From the cell containing the given text, extract its center point as (X, Y) coordinate. 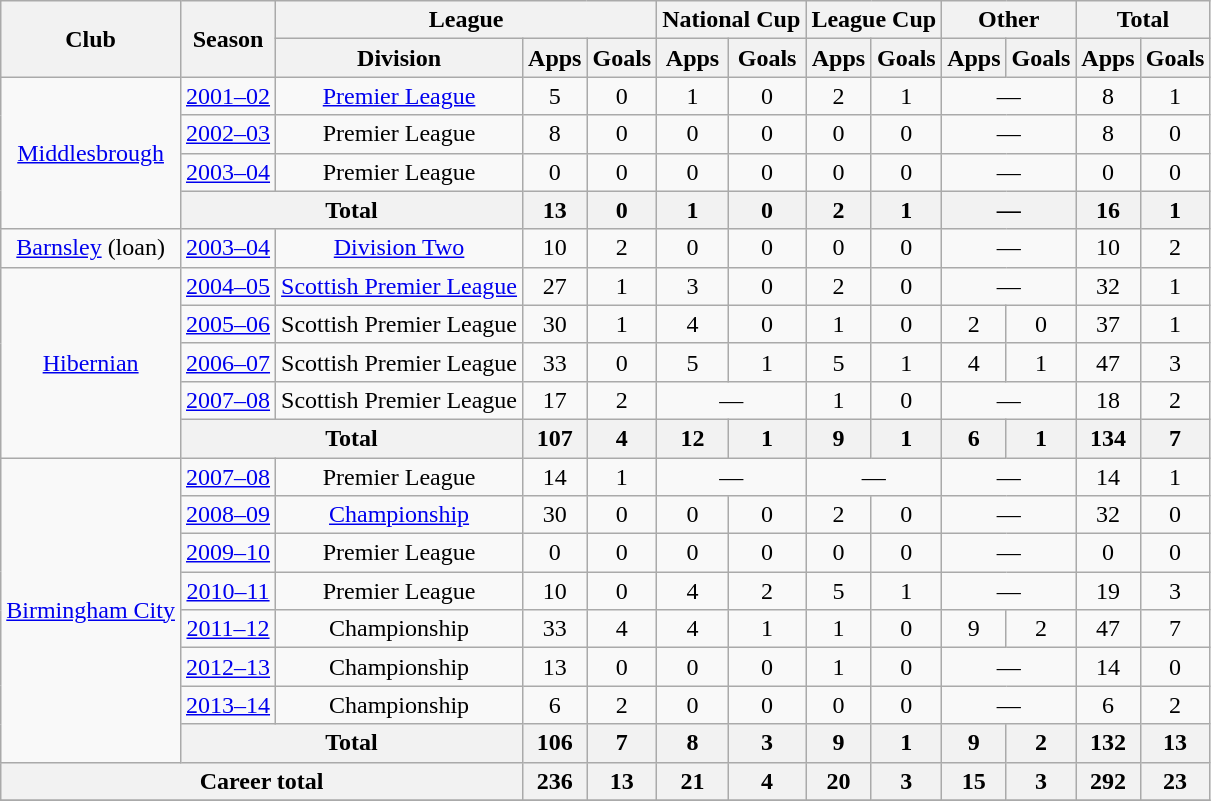
Season (228, 39)
2005–06 (228, 324)
2010–11 (228, 591)
2013–14 (228, 705)
Middlesbrough (91, 153)
Hibernian (91, 362)
2004–05 (228, 286)
19 (1108, 591)
12 (693, 438)
15 (974, 781)
Other (1009, 20)
Division (400, 58)
20 (838, 781)
132 (1108, 743)
League (466, 20)
134 (1108, 438)
2009–10 (228, 553)
2012–13 (228, 667)
Birmingham City (91, 610)
106 (555, 743)
2002–03 (228, 134)
2006–07 (228, 362)
18 (1108, 400)
National Cup (732, 20)
292 (1108, 781)
23 (1175, 781)
17 (555, 400)
107 (555, 438)
21 (693, 781)
16 (1108, 210)
Barnsley (loan) (91, 248)
Club (91, 39)
2011–12 (228, 629)
2008–09 (228, 515)
League Cup (874, 20)
Career total (262, 781)
Division Two (400, 248)
2001–02 (228, 96)
236 (555, 781)
37 (1108, 324)
27 (555, 286)
